Capture the cell that displays the provided text and extract its [X, Y] central coordinate. 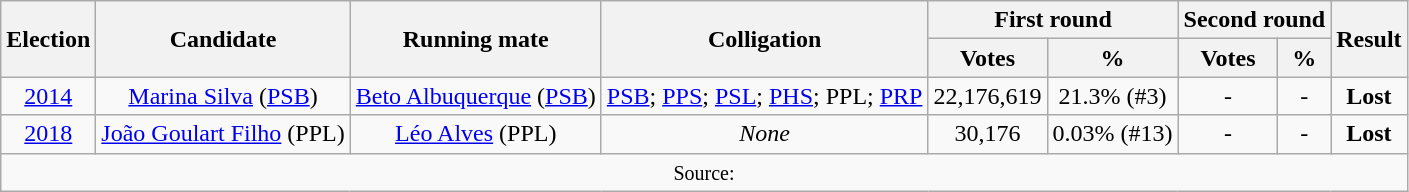
João Goulart Filho (PPL) [223, 134]
Candidate [223, 39]
21.3% (#3) [1112, 96]
PSB; PPS; PSL; PHS; PPL; PRP [764, 96]
2014 [48, 96]
First round [1053, 20]
Source: [704, 172]
Marina Silva (PSB) [223, 96]
Running mate [476, 39]
Colligation [764, 39]
2018 [48, 134]
Election [48, 39]
Second round [1254, 20]
Léo Alves (PPL) [476, 134]
Beto Albuquerque (PSB) [476, 96]
0.03% (#13) [1112, 134]
22,176,619 [988, 96]
30,176 [988, 134]
Result [1369, 39]
None [764, 134]
